Find where the given text appears and provide that cell's center as [X, Y] coordinate. 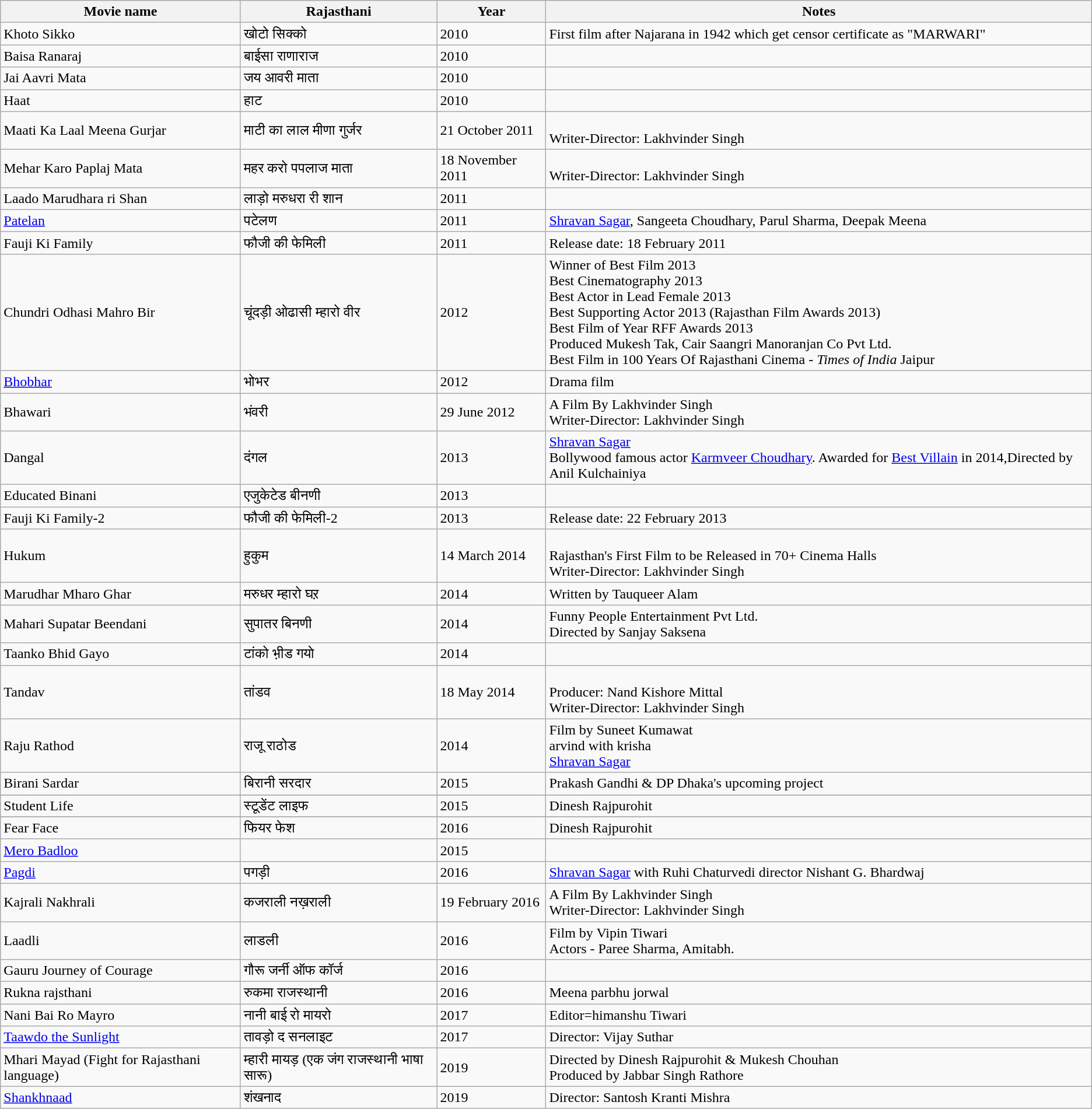
Kajrali Nakhrali [120, 902]
Prakash Gandhi & DP Dhaka's upcoming project [819, 783]
Dangal [120, 458]
Mehar Karo Paplaj Mata [120, 168]
Rajasthan's First Film to be Released in 70+ Cinema HallsWriter-Director: Lakhvinder Singh [819, 556]
Mahari Supatar Beendani [120, 624]
Raju Rathod [120, 746]
पटेलण [338, 221]
बिरानी सरदार [338, 783]
जय आवरी माता [338, 78]
Fear Face [120, 828]
भोभर [338, 382]
Jai Aavri Mata [120, 78]
19 February 2016 [491, 902]
Release date: 18 February 2011 [819, 243]
लाड़ो मरुधरा री शान [338, 198]
Rajasthani [338, 12]
बाईसा राणाराज [338, 56]
Patelan [120, 221]
14 March 2014 [491, 556]
हुकुम [338, 556]
Tandav [120, 692]
Pagdi [120, 872]
21 October 2011 [491, 131]
मरुधर म्हारो घऱ [338, 594]
Hukum [120, 556]
सुपातर बिनणी [338, 624]
Gauru Journey of Courage [120, 971]
Taawdo the Sunlight [120, 1037]
एजुकेटेड बीनणी [338, 496]
Maati Ka Laal Meena Gurjar [120, 131]
हाट [338, 100]
Birani Sardar [120, 783]
Film by Suneet Kumawat arvind with krishaShravan Sagar [819, 746]
Editor=himanshu Tiwari [819, 1015]
Producer: Nand Kishore MittalWriter-Director: Lakhvinder Singh [819, 692]
Meena parbhu jorwal [819, 993]
Student Life [120, 806]
भंवरी [338, 412]
Laadli [120, 940]
स्टूडेंट लाइफ [338, 806]
Educated Binani [120, 496]
Director: Vijay Suthar [819, 1037]
Movie name [120, 12]
Haat [120, 100]
शंखनाद [338, 1097]
Funny People Entertainment Pvt Ltd.Directed by Sanjay Saksena [819, 624]
Marudhar Mharo Ghar [120, 594]
Baisa Ranaraj [120, 56]
तावड़ो द सनलाइट [338, 1037]
Bhawari [120, 412]
Mero Badloo [120, 850]
राजू राठोड [338, 746]
फौजी की फेमिली-2 [338, 518]
Nani Bai Ro Mayro [120, 1015]
29 June 2012 [491, 412]
तांडव [338, 692]
Shravan Sagar, Sangeeta Choudhary, Parul Sharma, Deepak Meena [819, 221]
नानी बाई रो मायरो [338, 1015]
18 November 2011 [491, 168]
रुकमा राजस्थानी [338, 993]
Taanko Bhid Gayo [120, 654]
खोटो सिक्को [338, 34]
Rukna rajsthani [120, 993]
महर करो पपलाज माता [338, 168]
Fauji Ki Family [120, 243]
Shravan Sagar with Ruhi Chaturvedi director Nishant G. Bhardwaj [819, 872]
Khoto Sikko [120, 34]
Laado Marudhara ri Shan [120, 198]
Notes [819, 12]
माटी का लाल मीणा गुर्जर [338, 131]
कजराली नख़राली [338, 902]
Directed by Dinesh Rajpurohit & Mukesh ChouhanProduced by Jabbar Singh Rathore [819, 1068]
Fauji Ki Family-2 [120, 518]
फौजी की फेमिली [338, 243]
दंगल [338, 458]
Film by Vipin TiwariActors - Paree Sharma, Amitabh. [819, 940]
पगड़ी [338, 872]
Shankhnaad [120, 1097]
Release date: 22 February 2013 [819, 518]
Bhobhar [120, 382]
चूंदड़ी ओढासी म्हारो वीर [338, 312]
Shravan SagarBollywood famous actor Karmveer Choudhary. Awarded for Best Villain in 2014,Directed by Anil Kulchainiya [819, 458]
Chundri Odhasi Mahro Bir [120, 312]
Mhari Mayad (Fight for Rajasthani language) [120, 1068]
फियर फेश [338, 828]
लाडली [338, 940]
Year [491, 12]
18 May 2014 [491, 692]
Director: Santosh Kranti Mishra [819, 1097]
म्हारी मायड़ (एक जंग राजस्थानी भाषा सारू) [338, 1068]
गौरू जर्नी ऑफ कॉर्ज [338, 971]
Drama film [819, 382]
Written by Tauqueer Alam [819, 594]
First film after Najarana in 1942 which get censor certificate as "MARWARI" [819, 34]
टांको भ़ीड गयाे [338, 654]
